Locate the cell with the specified text and output its (X, Y) center coordinate. 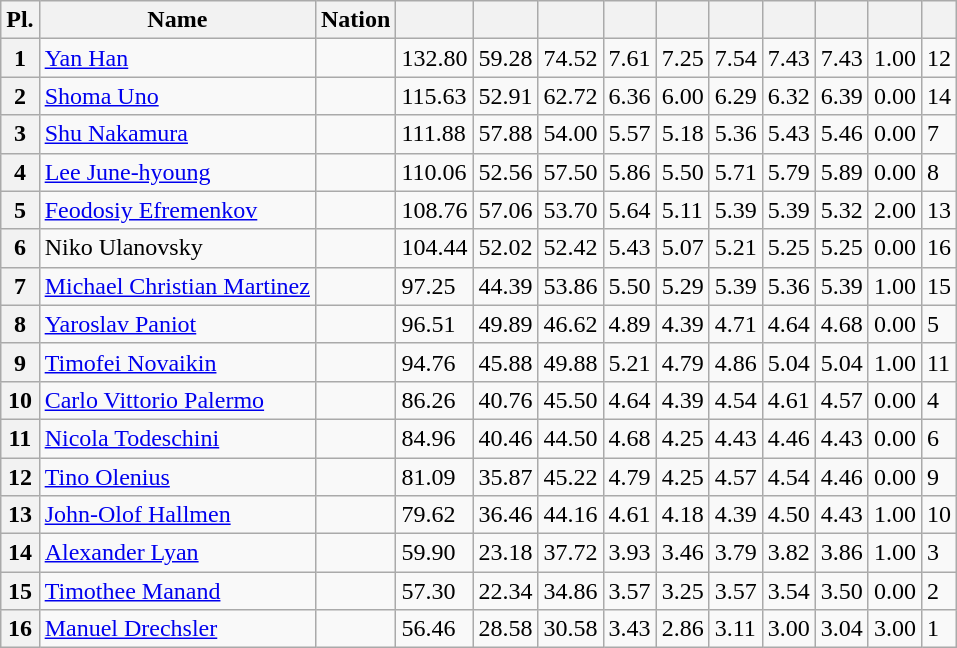
52.56 (506, 172)
Timofei Novaikin (177, 362)
5.71 (736, 172)
52.91 (506, 96)
53.70 (570, 210)
104.44 (434, 248)
84.96 (434, 438)
57.06 (506, 210)
Niko Ulanovsky (177, 248)
3.25 (682, 591)
7.61 (630, 58)
Nation (355, 20)
46.62 (570, 324)
5.86 (630, 172)
5.32 (842, 210)
111.88 (434, 134)
40.46 (506, 438)
5.57 (630, 134)
4.89 (630, 324)
5.89 (842, 172)
35.87 (506, 477)
2.86 (682, 629)
Carlo Vittorio Palermo (177, 400)
4.50 (788, 515)
Name (177, 20)
59.90 (434, 553)
86.26 (434, 400)
Yan Han (177, 58)
45.50 (570, 400)
Pl. (20, 20)
4.86 (736, 362)
7.25 (682, 58)
54.00 (570, 134)
110.06 (434, 172)
3.43 (630, 629)
3.79 (736, 553)
4.18 (682, 515)
3.93 (630, 553)
Alexander Lyan (177, 553)
59.28 (506, 58)
3.54 (788, 591)
23.18 (506, 553)
36.46 (506, 515)
6.36 (630, 96)
56.46 (434, 629)
Lee June-hyoung (177, 172)
96.51 (434, 324)
115.63 (434, 96)
37.72 (570, 553)
94.76 (434, 362)
5.29 (682, 286)
Feodosiy Efremenkov (177, 210)
Shoma Uno (177, 96)
74.52 (570, 58)
Michael Christian Martinez (177, 286)
Nicola Todeschini (177, 438)
52.02 (506, 248)
62.72 (570, 96)
132.80 (434, 58)
53.86 (570, 286)
57.30 (434, 591)
97.25 (434, 286)
5.79 (788, 172)
5.64 (630, 210)
52.42 (570, 248)
7.54 (736, 58)
3.82 (788, 553)
81.09 (434, 477)
3.04 (842, 629)
22.34 (506, 591)
3.50 (842, 591)
4.71 (736, 324)
5.11 (682, 210)
30.58 (570, 629)
34.86 (570, 591)
3.46 (682, 553)
45.22 (570, 477)
Yaroslav Paniot (177, 324)
44.39 (506, 286)
6.00 (682, 96)
79.62 (434, 515)
5.46 (842, 134)
44.50 (570, 438)
6.29 (736, 96)
49.89 (506, 324)
3.11 (736, 629)
3.86 (842, 553)
40.76 (506, 400)
Tino Olenius (177, 477)
Timothee Manand (177, 591)
28.58 (506, 629)
45.88 (506, 362)
6.39 (842, 96)
2.00 (894, 210)
Shu Nakamura (177, 134)
57.88 (506, 134)
6.32 (788, 96)
44.16 (570, 515)
Manuel Drechsler (177, 629)
49.88 (570, 362)
John-Olof Hallmen (177, 515)
5.18 (682, 134)
5.07 (682, 248)
108.76 (434, 210)
57.50 (570, 172)
